Return [X, Y] of the center of cell containing provided text 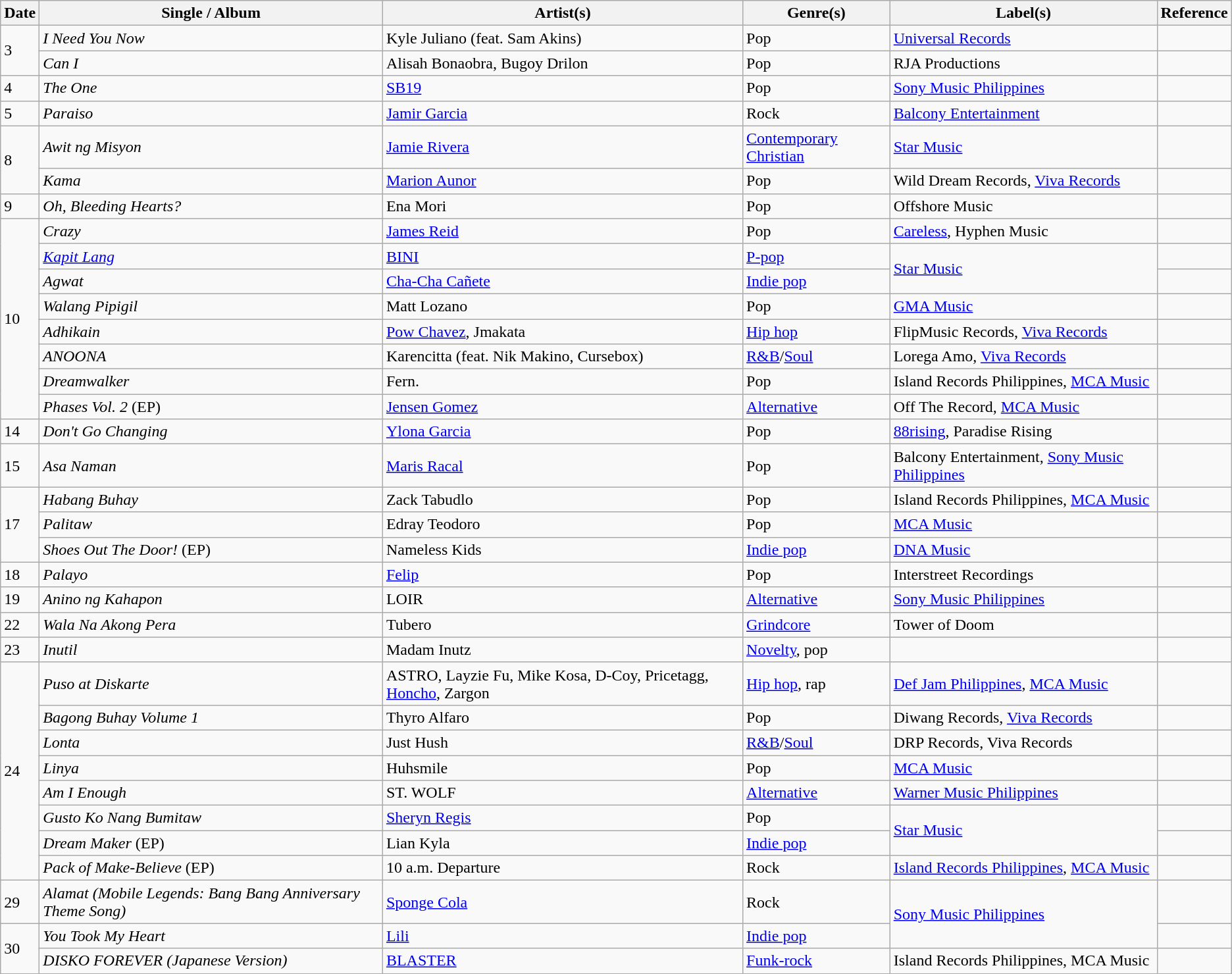
22 [20, 625]
Grindcore [817, 625]
Genre(s) [817, 13]
Funk-rock [817, 961]
ASTRO, Layzie Fu, Mike Kosa, D-Coy, Pricetagg, Honcho, Zargon [562, 683]
Huhsmile [562, 768]
Lorega Amo, Viva Records [1023, 357]
Awit ng Misyon [211, 147]
24 [20, 771]
Gusto Ko Nang Bumitaw [211, 818]
Shoes Out The Door! (EP) [211, 550]
Can I [211, 63]
Wild Dream Records, Viva Records [1023, 181]
Linya [211, 768]
Interstreet Recordings [1023, 575]
10 [20, 319]
23 [20, 650]
Dreamwalker [211, 382]
Nameless Kids [562, 550]
Kapit Lang [211, 256]
Habang Buhay [211, 500]
Oh, Bleeding Hearts? [211, 206]
Sponge Cola [562, 902]
Hip hop [817, 331]
Tubero [562, 625]
Offshore Music [1023, 206]
Single / Album [211, 13]
GMA Music [1023, 306]
5 [20, 113]
Edray Teodoro [562, 525]
3 [20, 51]
Label(s) [1023, 13]
Def Jam Philippines, MCA Music [1023, 683]
Jamie Rivera [562, 147]
Zack Tabudlo [562, 500]
Am I Enough [211, 793]
Ylona Garcia [562, 432]
4 [20, 88]
Contemporary Christian [817, 147]
Lian Kyla [562, 843]
The One [211, 88]
Crazy [211, 231]
Inutil [211, 650]
Agwat [211, 281]
RJA Productions [1023, 63]
ST. WOLF [562, 793]
Kyle Juliano (feat. Sam Akins) [562, 38]
Dream Maker (EP) [211, 843]
15 [20, 466]
Kama [211, 181]
BLASTER [562, 961]
Paraiso [211, 113]
Jamir Garcia [562, 113]
Palayo [211, 575]
DNA Music [1023, 550]
Fern. [562, 382]
Phases Vol. 2 (EP) [211, 407]
You Took My Heart [211, 936]
FlipMusic Records, Viva Records [1023, 331]
Balcony Entertainment [1023, 113]
DRP Records, Viva Records [1023, 742]
19 [20, 600]
LOIR [562, 600]
Pack of Make-Believe (EP) [211, 868]
Puso at Diskarte [211, 683]
Wala Na Akong Pera [211, 625]
Adhikain [211, 331]
James Reid [562, 231]
Just Hush [562, 742]
17 [20, 525]
Karencitta (feat. Nik Makino, Cursebox) [562, 357]
Alamat (Mobile Legends: Bang Bang Anniversary Theme Song) [211, 902]
Warner Music Philippines [1023, 793]
I Need You Now [211, 38]
Felip [562, 575]
Maris Racal [562, 466]
Tower of Doom [1023, 625]
Hip hop, rap [817, 683]
Asa Naman [211, 466]
P-pop [817, 256]
18 [20, 575]
Lonta [211, 742]
Alisah Bonaobra, Bugoy Drilon [562, 63]
9 [20, 206]
Off The Record, MCA Music [1023, 407]
DISKO FOREVER (Japanese Version) [211, 961]
8 [20, 159]
Thyro Alfaro [562, 717]
10 a.m. Departure [562, 868]
Ena Mori [562, 206]
Sheryn Regis [562, 818]
Careless, Hyphen Music [1023, 231]
88rising, Paradise Rising [1023, 432]
Lili [562, 936]
29 [20, 902]
Pow Chavez, Jmakata [562, 331]
Universal Records [1023, 38]
Marion Aunor [562, 181]
BINI [562, 256]
Anino ng Kahapon [211, 600]
30 [20, 948]
Reference [1194, 13]
SB19 [562, 88]
Madam Inutz [562, 650]
Walang Pipigil [211, 306]
Date [20, 13]
Cha-Cha Cañete [562, 281]
Diwang Records, Viva Records [1023, 717]
Artist(s) [562, 13]
Don't Go Changing [211, 432]
Matt Lozano [562, 306]
Balcony Entertainment, Sony Music Philippines [1023, 466]
Bagong Buhay Volume 1 [211, 717]
Jensen Gomez [562, 407]
14 [20, 432]
Palitaw [211, 525]
ANOONA [211, 357]
Novelty, pop [817, 650]
